Capture the cell that displays the provided text and extract its (X, Y) central coordinate. 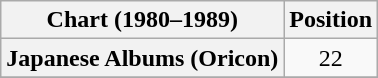
Position (331, 20)
Chart (1980–1989) (142, 20)
22 (331, 58)
Japanese Albums (Oricon) (142, 58)
